Find where the given text appears and provide that cell's center as [x, y] coordinate. 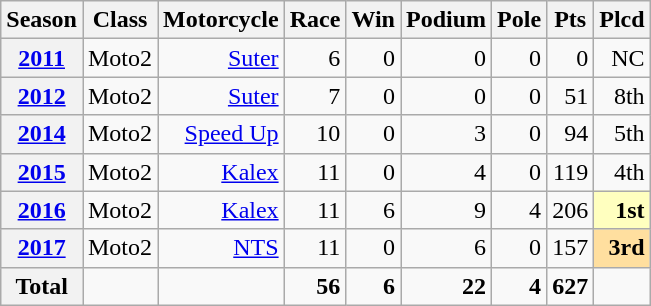
119 [570, 172]
2012 [42, 96]
2014 [42, 134]
157 [570, 248]
7 [315, 96]
2017 [42, 248]
51 [570, 96]
Class [120, 20]
Speed Up [222, 134]
Pts [570, 20]
22 [446, 286]
8th [622, 96]
Pole [520, 20]
NTS [222, 248]
2015 [42, 172]
Season [42, 20]
Win [374, 20]
3rd [622, 248]
206 [570, 210]
56 [315, 286]
1st [622, 210]
10 [315, 134]
Race [315, 20]
94 [570, 134]
Plcd [622, 20]
Motorcycle [222, 20]
Total [42, 286]
2016 [42, 210]
627 [570, 286]
4th [622, 172]
Podium [446, 20]
2011 [42, 58]
9 [446, 210]
NC [622, 58]
3 [446, 134]
5th [622, 134]
